Pinpoint the cell where the given text exists, returning its (x, y) midpoint coordinate. 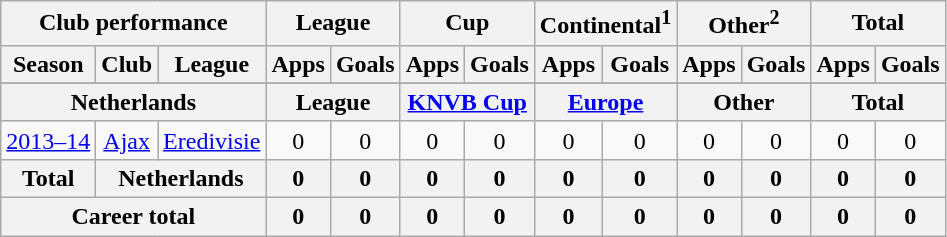
Eredivisie (212, 140)
KNVB Cup (467, 102)
Club (127, 64)
Club performance (134, 24)
Season (48, 64)
2013–14 (48, 140)
Europe (605, 102)
Career total (134, 217)
Other (744, 102)
Continental1 (605, 24)
Cup (467, 24)
Ajax (127, 140)
Other2 (744, 24)
